Capture the cell that displays the provided text and extract its [x, y] central coordinate. 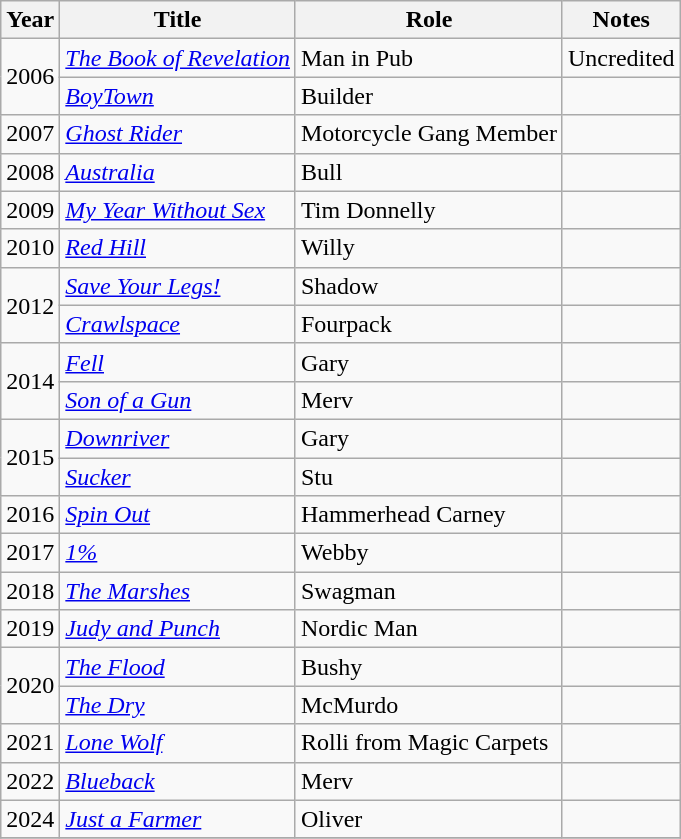
2016 [30, 515]
Shadow [428, 286]
Just a Farmer [178, 819]
Bushy [428, 667]
2015 [30, 457]
Builder [428, 96]
Crawlspace [178, 324]
The Flood [178, 667]
Australia [178, 172]
Rolli from Magic Carpets [428, 743]
2020 [30, 686]
Fourpack [428, 324]
Tim Donnelly [428, 210]
Judy and Punch [178, 629]
McMurdo [428, 705]
My Year Without Sex [178, 210]
Webby [428, 553]
Ghost Rider [178, 134]
Title [178, 20]
2021 [30, 743]
Man in Pub [428, 58]
2007 [30, 134]
Hammerhead Carney [428, 515]
Downriver [178, 438]
Lone Wolf [178, 743]
Spin Out [178, 515]
Year [30, 20]
Fell [178, 362]
Notes [621, 20]
Swagman [428, 591]
1% [178, 553]
2012 [30, 305]
2017 [30, 553]
Red Hill [178, 248]
The Dry [178, 705]
2014 [30, 381]
Sucker [178, 477]
Blueback [178, 781]
Oliver [428, 819]
2010 [30, 248]
Save Your Legs! [178, 286]
2009 [30, 210]
The Marshes [178, 591]
Motorcycle Gang Member [428, 134]
Role [428, 20]
The Book of Revelation [178, 58]
Willy [428, 248]
Stu [428, 477]
2019 [30, 629]
2018 [30, 591]
BoyTown [178, 96]
2022 [30, 781]
Son of a Gun [178, 400]
Nordic Man [428, 629]
2008 [30, 172]
Uncredited [621, 58]
2006 [30, 77]
2024 [30, 819]
Bull [428, 172]
